Locate the cell with the specified text and output its (x, y) center coordinate. 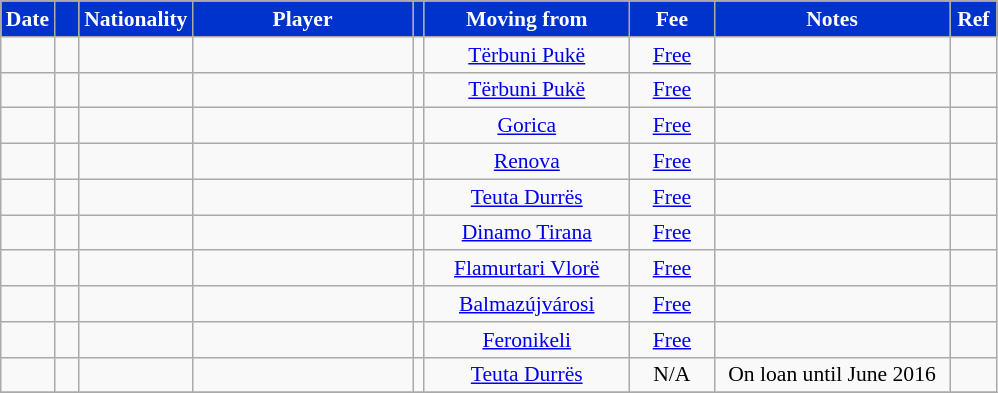
Feronikeli (526, 340)
On loan until June 2016 (832, 375)
Flamurtari Vlorë (526, 269)
Dinamo Tirana (526, 233)
Ref (974, 19)
Nationality (136, 19)
Renova (526, 162)
Date (28, 19)
Fee (672, 19)
Balmazújvárosi (526, 304)
Gorica (526, 126)
N/A (672, 375)
Notes (832, 19)
Moving from (526, 19)
Player (302, 19)
